Search for the cell housing the specified text and yield its (X, Y) center coordinate. 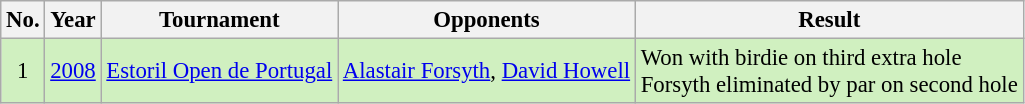
Won with birdie on third extra holeForsyth eliminated by par on second hole (829, 72)
Year (73, 20)
Result (829, 20)
No. (23, 20)
Alastair Forsyth, David Howell (487, 72)
Tournament (219, 20)
2008 (73, 72)
Estoril Open de Portugal (219, 72)
Opponents (487, 20)
1 (23, 72)
